Detect which cell encompasses the target text, then output its (x, y) center coordinate. 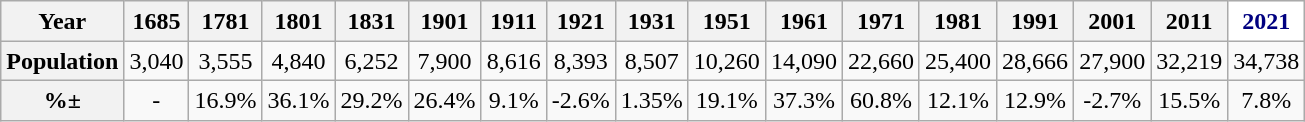
1801 (298, 21)
1901 (444, 21)
12.1% (958, 100)
34,738 (1266, 61)
7.8% (1266, 100)
2001 (1112, 21)
1.35% (652, 100)
27,900 (1112, 61)
1831 (372, 21)
1921 (580, 21)
2011 (1190, 21)
14,090 (804, 61)
1971 (880, 21)
-2.6% (580, 100)
1781 (226, 21)
1991 (1036, 21)
1981 (958, 21)
37.3% (804, 100)
%± (62, 100)
19.1% (726, 100)
- (156, 100)
16.9% (226, 100)
7,900 (444, 61)
3,040 (156, 61)
1931 (652, 21)
Population (62, 61)
8,507 (652, 61)
28,666 (1036, 61)
26.4% (444, 100)
4,840 (298, 61)
29.2% (372, 100)
8,393 (580, 61)
15.5% (1190, 100)
Year (62, 21)
22,660 (880, 61)
1951 (726, 21)
1911 (514, 21)
9.1% (514, 100)
1961 (804, 21)
25,400 (958, 61)
60.8% (880, 100)
6,252 (372, 61)
36.1% (298, 100)
10,260 (726, 61)
3,555 (226, 61)
12.9% (1036, 100)
8,616 (514, 61)
-2.7% (1112, 100)
1685 (156, 21)
2021 (1266, 21)
32,219 (1190, 61)
